From the cell containing the given text, extract its center point as (x, y) coordinate. 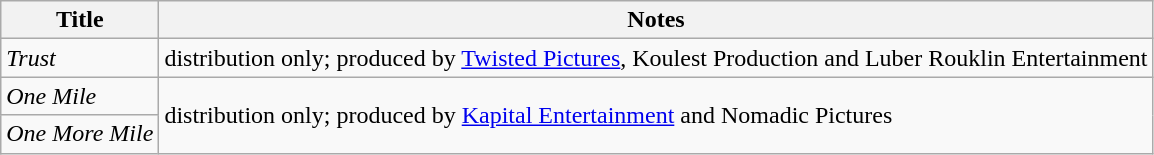
Title (80, 20)
Notes (656, 20)
One More Mile (80, 134)
One Mile (80, 96)
Trust (80, 58)
distribution only; produced by Twisted Pictures, Koulest Production and Luber Rouklin Entertainment (656, 58)
distribution only; produced by Kapital Entertainment and Nomadic Pictures (656, 115)
